Detect which cell encompasses the target text, then output its [x, y] center coordinate. 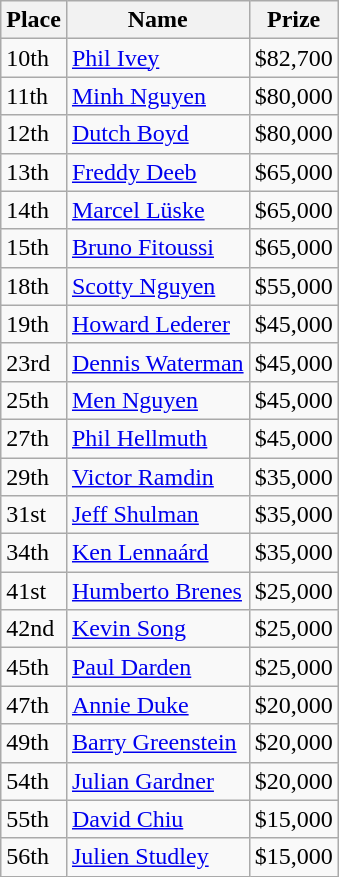
31st [34, 515]
Paul Darden [158, 667]
Minh Nguyen [158, 96]
Freddy Deeb [158, 172]
Name [158, 20]
29th [34, 477]
34th [34, 553]
Howard Lederer [158, 324]
Scotty Nguyen [158, 286]
Julien Studley [158, 857]
Jeff Shulman [158, 515]
55th [34, 819]
Annie Duke [158, 705]
10th [34, 58]
25th [34, 400]
Humberto Brenes [158, 591]
David Chiu [158, 819]
Phil Ivey [158, 58]
Phil Hellmuth [158, 438]
15th [34, 248]
19th [34, 324]
$82,700 [294, 58]
Dennis Waterman [158, 362]
56th [34, 857]
Ken Lennaárd [158, 553]
13th [34, 172]
Prize [294, 20]
Dutch Boyd [158, 134]
Men Nguyen [158, 400]
11th [34, 96]
42nd [34, 629]
$55,000 [294, 286]
47th [34, 705]
41st [34, 591]
49th [34, 743]
23rd [34, 362]
Kevin Song [158, 629]
Julian Gardner [158, 781]
Victor Ramdin [158, 477]
45th [34, 667]
14th [34, 210]
12th [34, 134]
Barry Greenstein [158, 743]
27th [34, 438]
54th [34, 781]
Bruno Fitoussi [158, 248]
Place [34, 20]
Marcel Lüske [158, 210]
18th [34, 286]
